Scan for the cell matching the given text and deliver its [X, Y] coordinate at center. 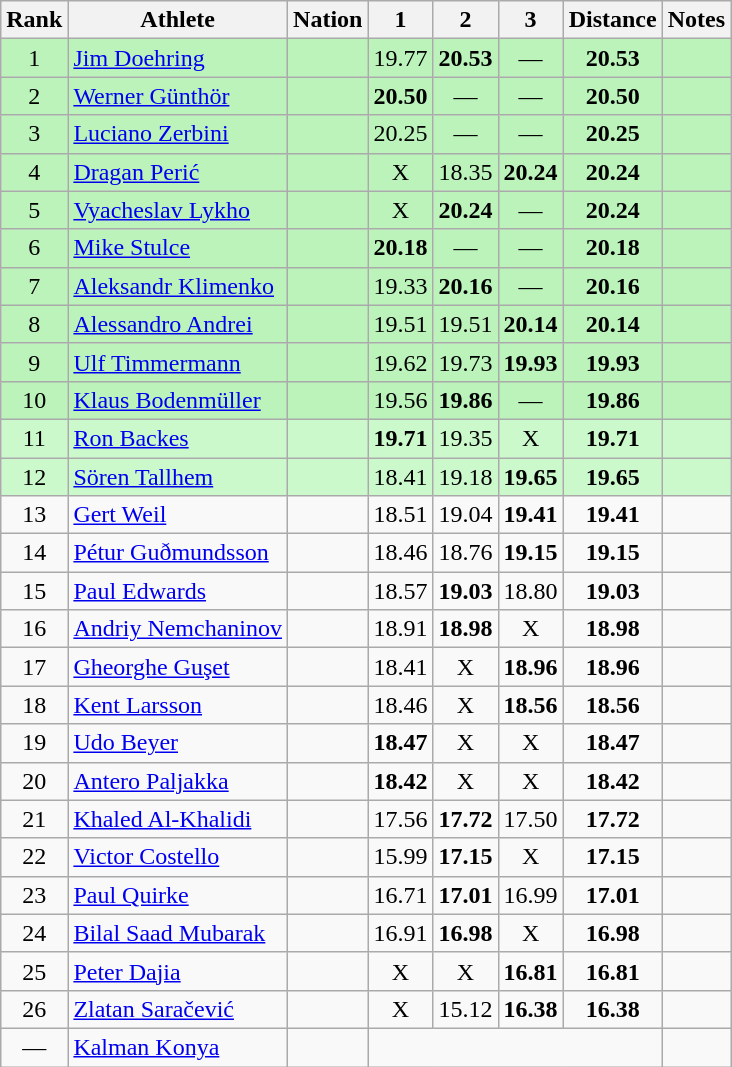
21 [34, 819]
Distance [612, 20]
19.73 [466, 362]
Paul Quirke [178, 895]
Udo Beyer [178, 743]
23 [34, 895]
Jim Doehring [178, 58]
Antero Paljakka [178, 781]
20 [34, 781]
19.33 [400, 286]
18.57 [400, 591]
19.56 [400, 400]
18.51 [400, 515]
Gert Weil [178, 515]
Vyacheslav Lykho [178, 210]
Werner Günthör [178, 96]
Mike Stulce [178, 248]
19.18 [466, 477]
14 [34, 553]
12 [34, 477]
16.99 [530, 895]
4 [34, 172]
Zlatan Saračević [178, 1009]
Sören Tallhem [178, 477]
Klaus Bodenmüller [178, 400]
17.50 [530, 819]
Aleksandr Klimenko [178, 286]
Peter Dajia [178, 971]
19.77 [400, 58]
19.04 [466, 515]
5 [34, 210]
8 [34, 324]
Rank [34, 20]
Luciano Zerbini [178, 134]
7 [34, 286]
16 [34, 629]
15.12 [466, 1009]
Ron Backes [178, 438]
Alessandro Andrei [178, 324]
19 [34, 743]
Athlete [178, 20]
Kent Larsson [178, 705]
Victor Costello [178, 857]
18.35 [466, 172]
18.91 [400, 629]
13 [34, 515]
26 [34, 1009]
Pétur Guðmundsson [178, 553]
Notes [696, 20]
Bilal Saad Mubarak [178, 933]
9 [34, 362]
Kalman Konya [178, 1047]
11 [34, 438]
19.62 [400, 362]
18.76 [466, 553]
16.71 [400, 895]
17.56 [400, 819]
Khaled Al-Khalidi [178, 819]
Gheorghe Guşet [178, 667]
17 [34, 667]
16.91 [400, 933]
6 [34, 248]
15.99 [400, 857]
15 [34, 591]
Andriy Nemchaninov [178, 629]
19.35 [466, 438]
Dragan Perić [178, 172]
22 [34, 857]
Paul Edwards [178, 591]
18 [34, 705]
Ulf Timmermann [178, 362]
24 [34, 933]
10 [34, 400]
18.80 [530, 591]
Nation [328, 20]
25 [34, 971]
